Determine the (x, y) coordinate at the center of the cell enclosing the given text.  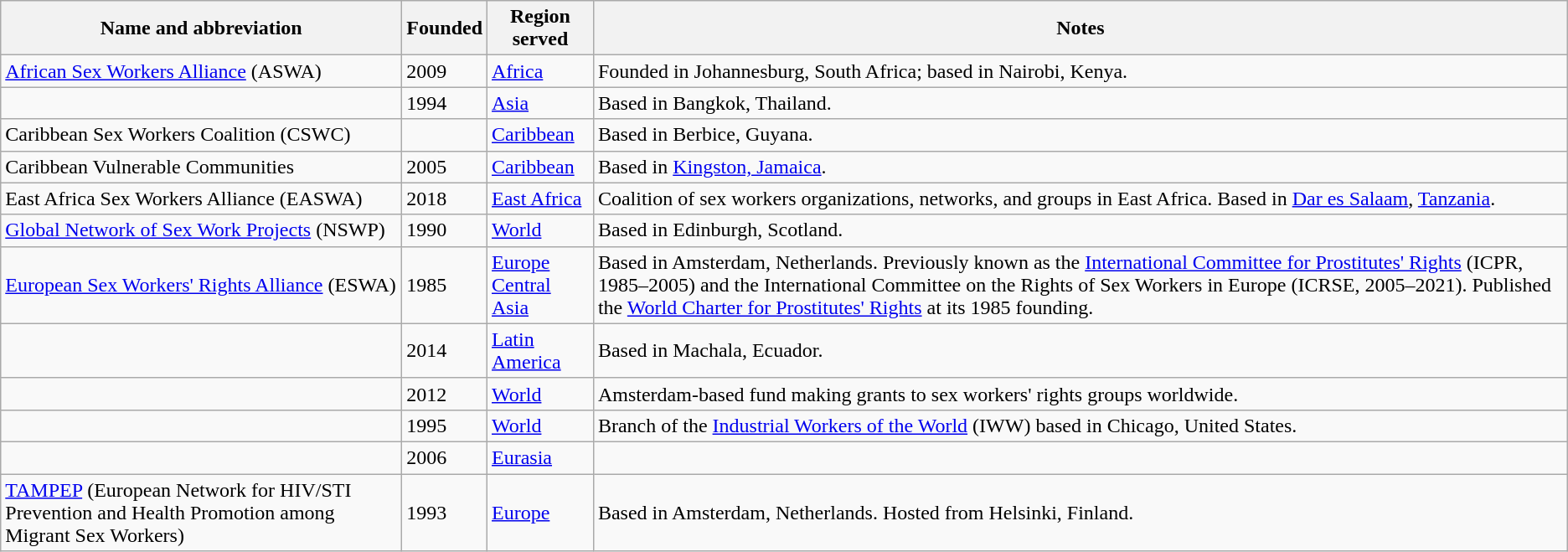
Founded (445, 28)
Based in Berbice, Guyana. (1081, 135)
East Africa (541, 199)
Region served (541, 28)
2006 (445, 457)
Global Network of Sex Work Projects (NSWP) (201, 230)
East Africa Sex Workers Alliance (EASWA) (201, 199)
Based in Edinburgh, Scotland. (1081, 230)
Based in Amsterdam, Netherlands. Hosted from Helsinki, Finland. (1081, 513)
Eurasia (541, 457)
Name and abbreviation (201, 28)
1993 (445, 513)
European Sex Workers' Rights Alliance (ESWA) (201, 285)
Caribbean Sex Workers Coalition (CSWC) (201, 135)
Based in Kingston, Jamaica. (1081, 167)
African Sex Workers Alliance (ASWA) (201, 71)
2005 (445, 167)
1994 (445, 103)
2009 (445, 71)
1990 (445, 230)
Europe Central Asia (541, 285)
Latin America (541, 350)
2012 (445, 394)
TAMPEP (European Network for HIV/STI Prevention and Health Promotion among Migrant Sex Workers) (201, 513)
Asia (541, 103)
Based in Machala, Ecuador. (1081, 350)
2014 (445, 350)
2018 (445, 199)
Branch of the Industrial Workers of the World (IWW) based in Chicago, United States. (1081, 426)
1995 (445, 426)
Africa (541, 71)
Amsterdam-based fund making grants to sex workers' rights groups worldwide. (1081, 394)
Coalition of sex workers organizations, networks, and groups in East Africa. Based in Dar es Salaam, Tanzania. (1081, 199)
Notes (1081, 28)
Founded in Johannesburg, South Africa; based in Nairobi, Kenya. (1081, 71)
Caribbean Vulnerable Communities (201, 167)
Europe (541, 513)
1985 (445, 285)
Based in Bangkok, Thailand. (1081, 103)
